Find where the given text appears and provide that cell's center as (X, Y) coordinate. 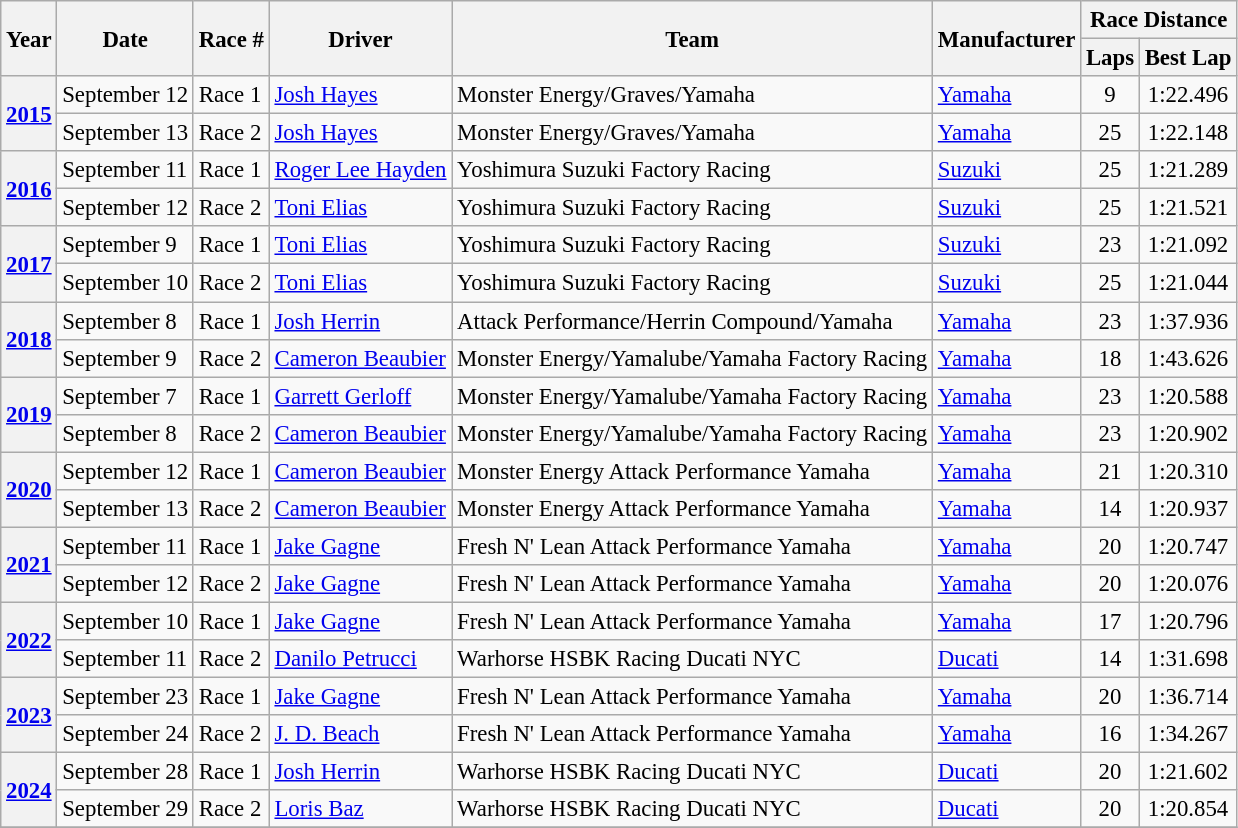
1:43.626 (1188, 358)
1:34.267 (1188, 734)
2016 (29, 188)
1:37.936 (1188, 321)
Race Distance (1159, 20)
1:22.148 (1188, 133)
1:20.854 (1188, 809)
2019 (29, 414)
17 (1110, 621)
Attack Performance/Herrin Compound/Yamaha (692, 321)
2024 (29, 790)
September 29 (125, 809)
1:20.937 (1188, 509)
Year (29, 38)
1:21.602 (1188, 772)
1:20.902 (1188, 433)
Team (692, 38)
2018 (29, 340)
Driver (360, 38)
1:36.714 (1188, 697)
1:31.698 (1188, 659)
1:22.496 (1188, 95)
2021 (29, 564)
2015 (29, 114)
Manufacturer (1007, 38)
21 (1110, 471)
2023 (29, 716)
1:21.521 (1188, 208)
1:20.796 (1188, 621)
September 7 (125, 396)
Race # (231, 38)
Garrett Gerloff (360, 396)
2017 (29, 264)
Danilo Petrucci (360, 659)
September 24 (125, 734)
1:21.092 (1188, 245)
Laps (1110, 58)
1:20.588 (1188, 396)
1:21.044 (1188, 283)
9 (1110, 95)
Loris Baz (360, 809)
16 (1110, 734)
1:20.310 (1188, 471)
18 (1110, 358)
Best Lap (1188, 58)
1:21.289 (1188, 170)
2020 (29, 490)
Roger Lee Hayden (360, 170)
J. D. Beach (360, 734)
1:20.076 (1188, 584)
Date (125, 38)
2022 (29, 640)
1:20.747 (1188, 546)
September 28 (125, 772)
September 23 (125, 697)
